Locate the cell with the specified text and output its (X, Y) center coordinate. 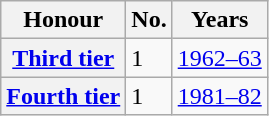
Honour (64, 20)
Years (220, 20)
No. (149, 20)
Third tier (64, 58)
1962–63 (220, 58)
Fourth tier (64, 96)
1981–82 (220, 96)
